Return [x, y] of the center of cell containing provided text 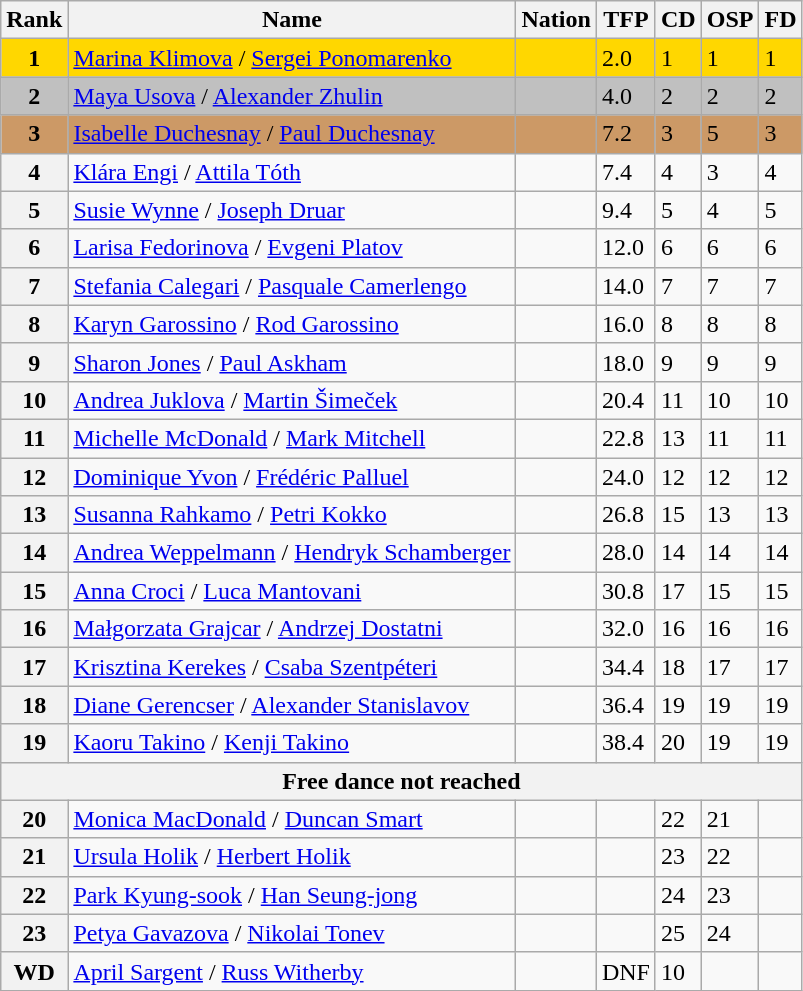
Klára Engi / Attila Tóth [292, 172]
Diane Gerencser / Alexander Stanislavov [292, 705]
20.4 [626, 400]
12.0 [626, 248]
FD [780, 20]
Marina Klimova / Sergei Ponomarenko [292, 58]
CD [678, 20]
Małgorzata Grajcar / Andrzej Dostatni [292, 629]
Stefania Calegari / Pasquale Camerlengo [292, 286]
32.0 [626, 629]
16.0 [626, 324]
4.0 [626, 96]
Park Kyung-sook / Han Seung-jong [292, 895]
2.0 [626, 58]
25 [678, 933]
Nation [556, 20]
Krisztina Kerekes / Csaba Szentpéteri [292, 667]
30.8 [626, 591]
WD [34, 971]
Ursula Holik / Herbert Holik [292, 857]
24.0 [626, 477]
22.8 [626, 438]
DNF [626, 971]
Sharon Jones / Paul Askham [292, 362]
Andrea Weppelmann / Hendryk Schamberger [292, 553]
Michelle McDonald / Mark Mitchell [292, 438]
Larisa Fedorinova / Evgeni Platov [292, 248]
14.0 [626, 286]
Susie Wynne / Joseph Druar [292, 210]
26.8 [626, 515]
Name [292, 20]
Rank [34, 20]
Petya Gavazova / Nikolai Tonev [292, 933]
9.4 [626, 210]
Kaoru Takino / Kenji Takino [292, 743]
28.0 [626, 553]
Anna Croci / Luca Mantovani [292, 591]
Andrea Juklova / Martin Šimeček [292, 400]
Free dance not reached [402, 781]
Monica MacDonald / Duncan Smart [292, 819]
Isabelle Duchesnay / Paul Duchesnay [292, 134]
Susanna Rahkamo / Petri Kokko [292, 515]
Maya Usova / Alexander Zhulin [292, 96]
7.4 [626, 172]
7.2 [626, 134]
TFP [626, 20]
April Sargent / Russ Witherby [292, 971]
Dominique Yvon / Frédéric Palluel [292, 477]
38.4 [626, 743]
18.0 [626, 362]
Karyn Garossino / Rod Garossino [292, 324]
OSP [730, 20]
36.4 [626, 705]
34.4 [626, 667]
